Search for the cell housing the specified text and yield its (x, y) center coordinate. 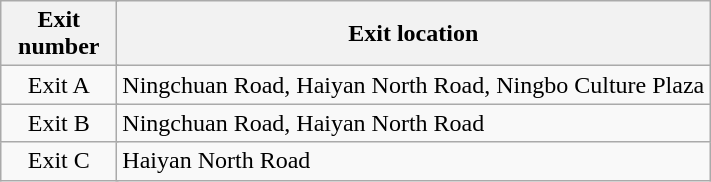
Haiyan North Road (414, 161)
Exit location (414, 34)
Exit C (59, 161)
Exit A (59, 85)
Ningchuan Road, Haiyan North Road (414, 123)
Exit number (59, 34)
Ningchuan Road, Haiyan North Road, Ningbo Culture Plaza (414, 85)
Exit B (59, 123)
